Identify which cell holds the provided text, then report its [X, Y] central coordinate. 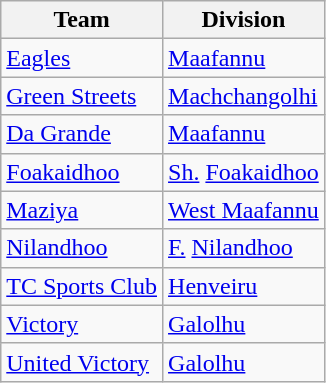
Foakaidhoo [82, 172]
Division [244, 20]
West Maafannu [244, 210]
Machchangolhi [244, 96]
Team [82, 20]
Sh. Foakaidhoo [244, 172]
Eagles [82, 58]
Henveiru [244, 286]
Victory [82, 324]
Maziya [82, 210]
TC Sports Club [82, 286]
Da Grande [82, 134]
Green Streets [82, 96]
Nilandhoo [82, 248]
United Victory [82, 362]
F. Nilandhoo [244, 248]
